Search for the cell housing the specified text and yield its [x, y] center coordinate. 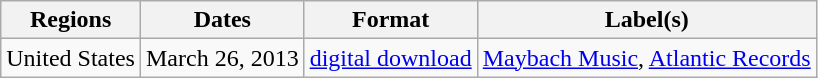
Label(s) [646, 20]
Regions [71, 20]
United States [71, 58]
Maybach Music, Atlantic Records [646, 58]
Format [390, 20]
Dates [222, 20]
digital download [390, 58]
March 26, 2013 [222, 58]
